Detect which cell encompasses the target text, then output its [x, y] center coordinate. 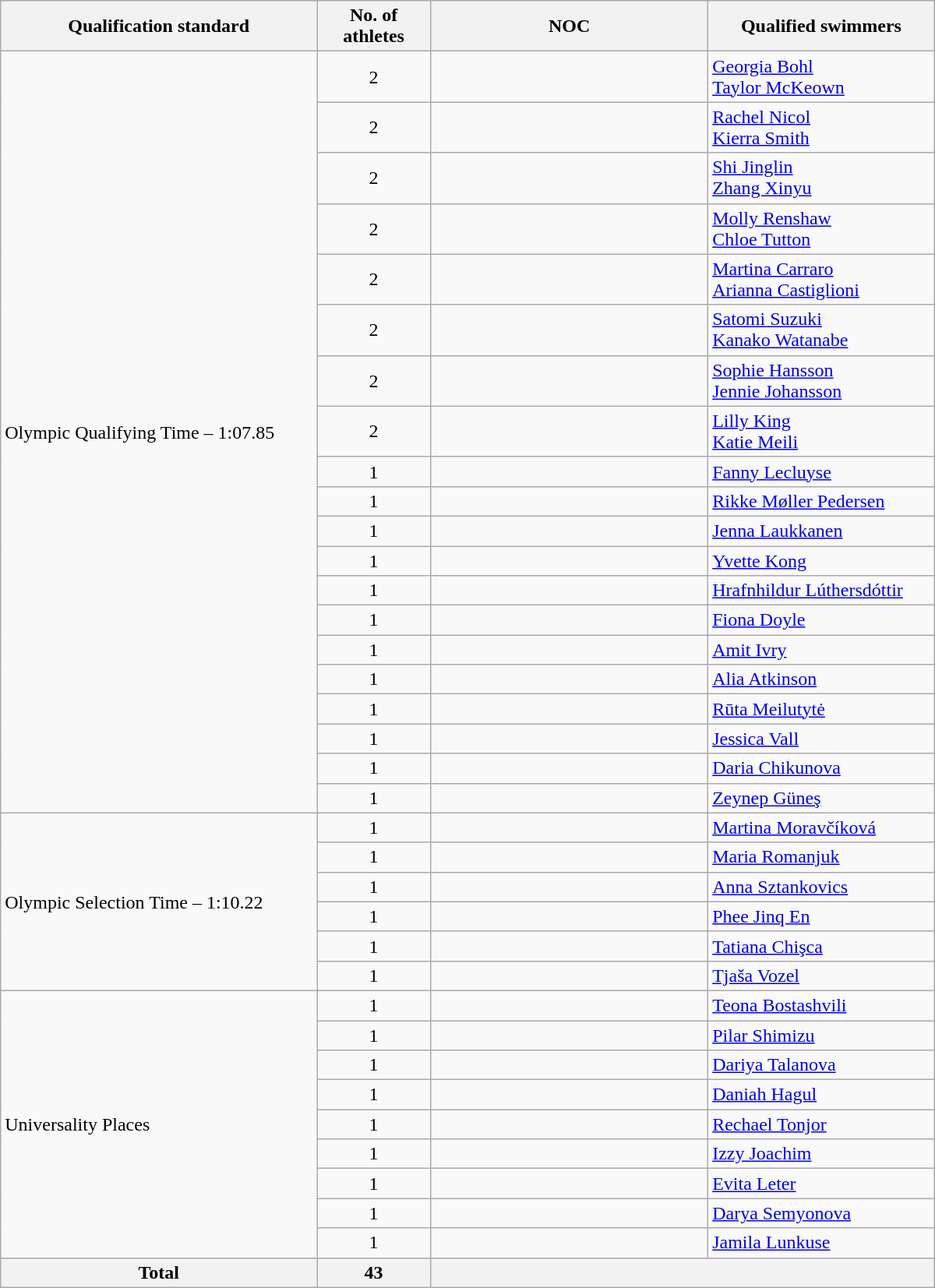
Jamila Lunkuse [821, 1243]
Total [159, 1272]
Maria Romanjuk [821, 857]
Daria Chikunova [821, 768]
Yvette Kong [821, 560]
Olympic Qualifying Time – 1:07.85 [159, 432]
Martina CarraroArianna Castiglioni [821, 279]
Pilar Shimizu [821, 1036]
Sophie HanssonJennie Johansson [821, 380]
Jenna Laukkanen [821, 531]
Anna Sztankovics [821, 887]
Rachel NicolKierra Smith [821, 128]
Qualified swimmers [821, 26]
Tatiana Chişca [821, 946]
NOC [570, 26]
Fanny Lecluyse [821, 471]
Dariya Talanova [821, 1065]
Rūta Meilutytė [821, 709]
Martina Moravčíková [821, 827]
Darya Semyonova [821, 1213]
Zeynep Güneş [821, 798]
Qualification standard [159, 26]
Fiona Doyle [821, 620]
Olympic Selection Time – 1:10.22 [159, 902]
Alia Atkinson [821, 679]
Universality Places [159, 1124]
Satomi SuzukiKanako Watanabe [821, 330]
Phee Jinq En [821, 916]
Rechael Tonjor [821, 1124]
Evita Leter [821, 1184]
Lilly KingKatie Meili [821, 432]
No. of athletes [374, 26]
Tjaša Vozel [821, 976]
Teona Bostashvili [821, 1005]
43 [374, 1272]
Hrafnhildur Lúthersdóttir [821, 591]
Molly RenshawChloe Tutton [821, 229]
Jessica Vall [821, 739]
Izzy Joachim [821, 1154]
Rikke Møller Pedersen [821, 501]
Amit Ivry [821, 650]
Shi JinglinZhang Xinyu [821, 178]
Georgia BohlTaylor McKeown [821, 76]
Daniah Hagul [821, 1095]
